From the cell containing the given text, extract its center point as (x, y) coordinate. 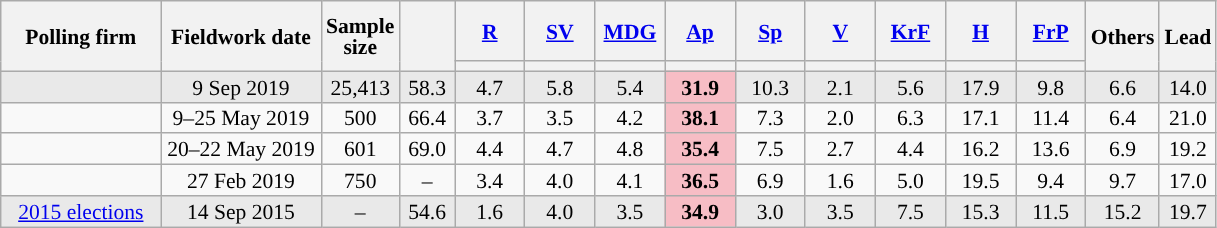
13.6 (1051, 150)
17.1 (980, 118)
5.8 (560, 86)
SV (560, 31)
5.4 (630, 86)
V (840, 31)
17.0 (1188, 180)
35.4 (700, 150)
7.3 (770, 118)
Samplesize (360, 36)
Fieldwork date (241, 36)
25,413 (360, 86)
38.1 (700, 118)
14.0 (1188, 86)
9 Sep 2019 (241, 86)
9–25 May 2019 (241, 118)
601 (360, 150)
19.2 (1188, 150)
4.8 (630, 150)
15.3 (980, 212)
6.6 (1123, 86)
2.0 (840, 118)
69.0 (426, 150)
2.1 (840, 86)
15.2 (1123, 212)
Sp (770, 31)
17.9 (980, 86)
27 Feb 2019 (241, 180)
9.8 (1051, 86)
Lead (1188, 36)
9.4 (1051, 180)
66.4 (426, 118)
16.2 (980, 150)
4.2 (630, 118)
3.7 (490, 118)
MDG (630, 31)
19.7 (1188, 212)
Others (1123, 36)
3.0 (770, 212)
5.6 (910, 86)
9.7 (1123, 180)
R (490, 31)
36.5 (700, 180)
2015 elections (81, 212)
20–22 May 2019 (241, 150)
34.9 (700, 212)
58.3 (426, 86)
5.0 (910, 180)
Ap (700, 31)
54.6 (426, 212)
3.4 (490, 180)
10.3 (770, 86)
750 (360, 180)
11.5 (1051, 212)
Polling firm (81, 36)
H (980, 31)
500 (360, 118)
6.4 (1123, 118)
11.4 (1051, 118)
6.3 (910, 118)
21.0 (1188, 118)
FrP (1051, 31)
4.1 (630, 180)
14 Sep 2015 (241, 212)
19.5 (980, 180)
2.7 (840, 150)
KrF (910, 31)
31.9 (700, 86)
